Pinpoint the cell where the given text exists, returning its (X, Y) midpoint coordinate. 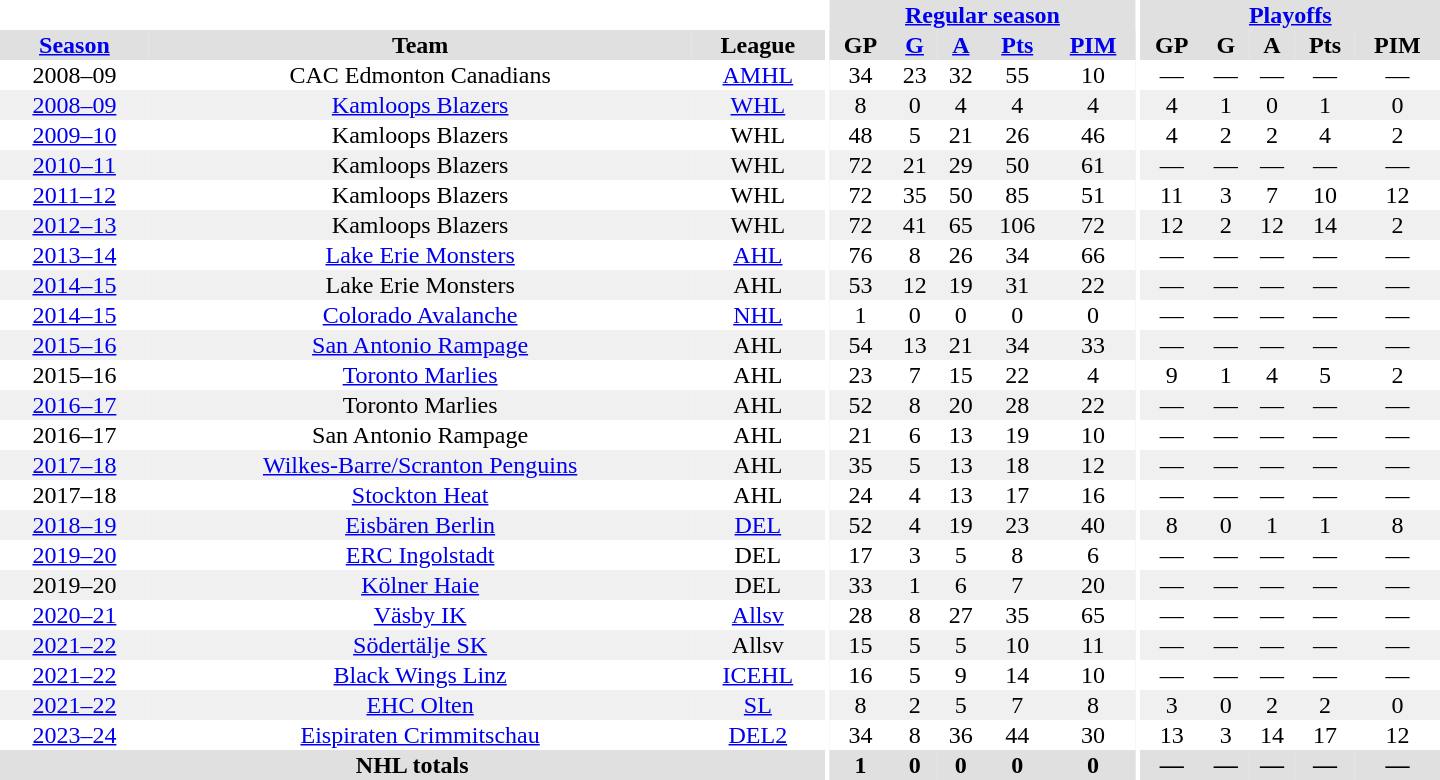
Colorado Avalanche (420, 315)
76 (860, 255)
Stockton Heat (420, 495)
85 (1018, 195)
Season (74, 45)
55 (1018, 75)
31 (1018, 285)
Södertälje SK (420, 645)
36 (961, 735)
ERC Ingolstadt (420, 555)
Kölner Haie (420, 585)
106 (1018, 225)
2011–12 (74, 195)
Eisbären Berlin (420, 525)
51 (1094, 195)
66 (1094, 255)
EHC Olten (420, 705)
Playoffs (1290, 15)
54 (860, 345)
Black Wings Linz (420, 675)
CAC Edmonton Canadians (420, 75)
ICEHL (758, 675)
48 (860, 135)
18 (1018, 465)
2010–11 (74, 165)
61 (1094, 165)
53 (860, 285)
SL (758, 705)
2009–10 (74, 135)
2020–21 (74, 615)
24 (860, 495)
44 (1018, 735)
Väsby IK (420, 615)
27 (961, 615)
40 (1094, 525)
Wilkes-Barre/Scranton Penguins (420, 465)
2023–24 (74, 735)
DEL2 (758, 735)
46 (1094, 135)
League (758, 45)
Eispiraten Crimmitschau (420, 735)
Regular season (982, 15)
2013–14 (74, 255)
AMHL (758, 75)
2012–13 (74, 225)
2018–19 (74, 525)
41 (915, 225)
29 (961, 165)
32 (961, 75)
Team (420, 45)
NHL (758, 315)
NHL totals (412, 765)
30 (1094, 735)
